Return the (x, y) coordinate for the center point of the cell that contains the specified text.  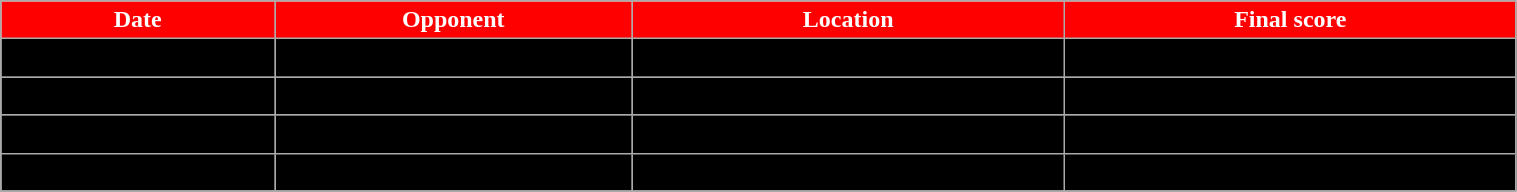
Bemidji, Minnesota (848, 172)
North Dakota (454, 172)
March 1 (138, 96)
March 2 (138, 134)
Location (848, 20)
4-0, Wisconsin (1290, 58)
Opponent (454, 20)
February 28 (138, 58)
March 7 (138, 172)
0-1, North Dakota (1290, 172)
Date (138, 20)
Final score (1290, 20)
0-3, Minnesota State (1290, 96)
2-0, Wisconsin (1290, 134)
